Provide the [X, Y] coordinate of the cell's center where the given text is located.  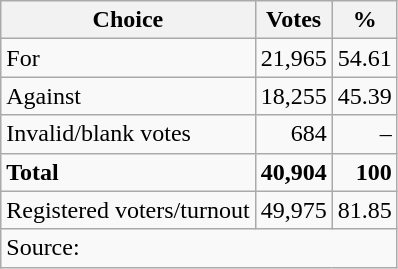
40,904 [294, 172]
Against [128, 96]
49,975 [294, 210]
Votes [294, 20]
Choice [128, 20]
Total [128, 172]
For [128, 58]
% [364, 20]
684 [294, 134]
Registered voters/turnout [128, 210]
45.39 [364, 96]
– [364, 134]
100 [364, 172]
54.61 [364, 58]
Invalid/blank votes [128, 134]
18,255 [294, 96]
Source: [199, 248]
81.85 [364, 210]
21,965 [294, 58]
